Detect which cell encompasses the target text, then output its (x, y) center coordinate. 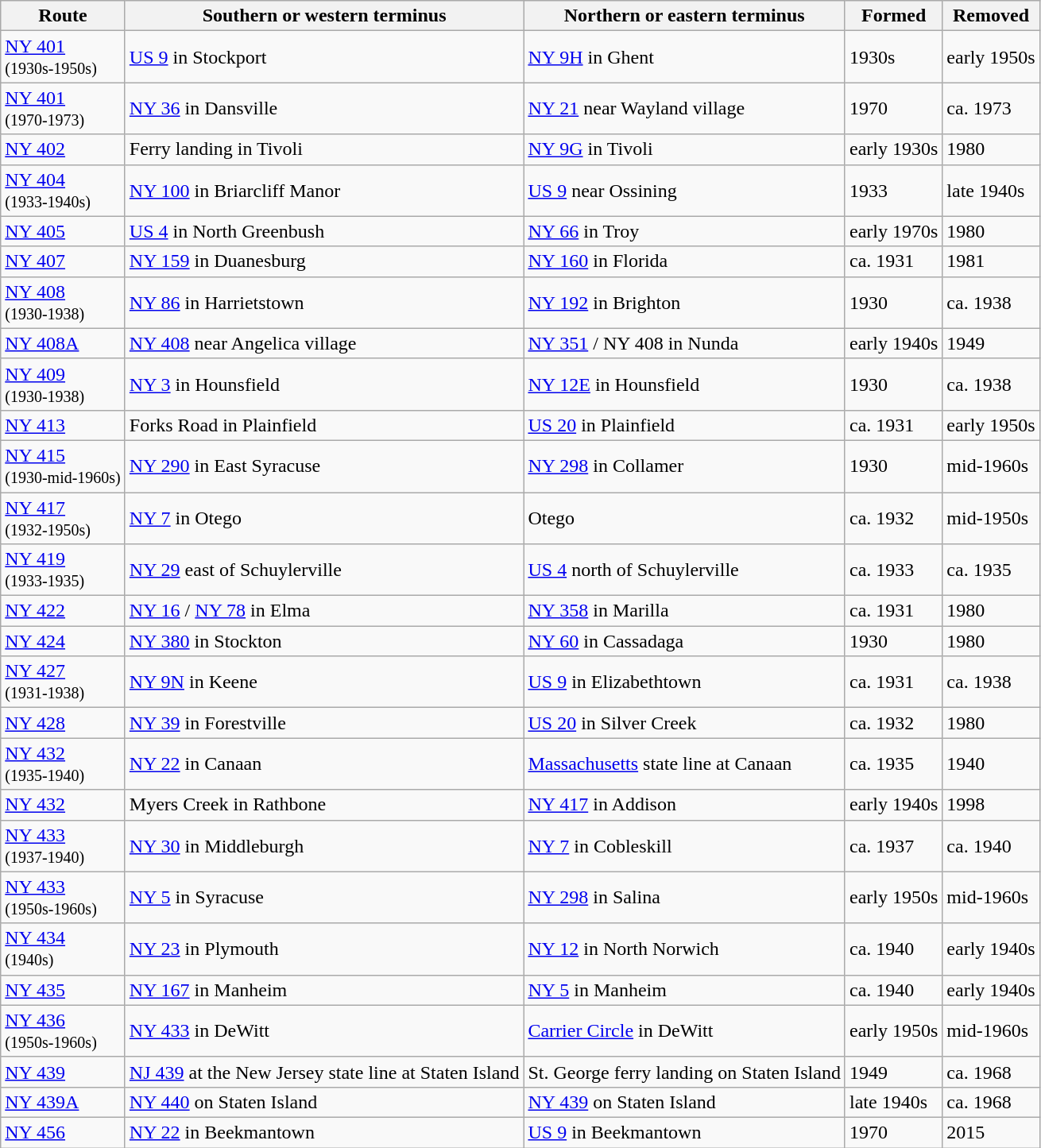
NY 401(1970-1973) (64, 108)
NY 439 on Staten Island (685, 1102)
NY 433(1937-1940) (64, 845)
NY 298 in Salina (685, 898)
Formed (893, 16)
ca. 1973 (991, 108)
NY 427(1931-1938) (64, 682)
NY 167 in Manheim (324, 990)
NY 433(1950s-1960s) (64, 898)
NY 415(1930-mid-1960s) (64, 466)
NY 7 in Otego (324, 518)
NY 422 (64, 611)
NY 9N in Keene (324, 682)
NY 428 (64, 723)
NY 433 in DeWitt (324, 1031)
Removed (991, 16)
NY 160 in Florida (685, 261)
US 20 in Silver Creek (685, 723)
NY 36 in Dansville (324, 108)
NY 407 (64, 261)
US 20 in Plainfield (685, 425)
NY 22 in Canaan (324, 764)
Forks Road in Plainfield (324, 425)
US 4 in North Greenbush (324, 231)
NY 22 in Beekmantown (324, 1132)
NY 66 in Troy (685, 231)
2015 (991, 1132)
NY 298 in Collamer (685, 466)
NY 16 / NY 78 in Elma (324, 611)
NY 12 in North Norwich (685, 949)
NY 5 in Syracuse (324, 898)
mid-1950s (991, 518)
NY 351 / NY 408 in Nunda (685, 343)
Ferry landing in Tivoli (324, 149)
1933 (893, 191)
NY 405 (64, 231)
ca. 1937 (893, 845)
Myers Creek in Rathbone (324, 805)
NY 380 in Stockton (324, 641)
NY 9H in Ghent (685, 57)
US 4 north of Schuylerville (685, 570)
NY 435 (64, 990)
1981 (991, 261)
NY 404(1933-1940s) (64, 191)
NY 60 in Cassadaga (685, 641)
NY 9G in Tivoli (685, 149)
Massachusetts state line at Canaan (685, 764)
NY 413 (64, 425)
NY 439 (64, 1072)
NY 159 in Duanesburg (324, 261)
NY 432 (64, 805)
US 9 in Elizabethtown (685, 682)
NY 434(1940s) (64, 949)
NY 290 in East Syracuse (324, 466)
NJ 439 at the New Jersey state line at Staten Island (324, 1072)
Otego (685, 518)
Northern or eastern terminus (685, 16)
NY 408 near Angelica village (324, 343)
NY 30 in Middleburgh (324, 845)
NY 409(1930-1938) (64, 385)
NY 440 on Staten Island (324, 1102)
NY 86 in Harrietstown (324, 302)
NY 23 in Plymouth (324, 949)
Carrier Circle in DeWitt (685, 1031)
NY 436(1950s-1960s) (64, 1031)
NY 432(1935-1940) (64, 764)
St. George ferry landing on Staten Island (685, 1072)
US 9 in Stockport (324, 57)
early 1930s (893, 149)
NY 3 in Hounsfield (324, 385)
NY 417 in Addison (685, 805)
NY 21 near Wayland village (685, 108)
NY 5 in Manheim (685, 990)
US 9 in Beekmantown (685, 1132)
NY 7 in Cobleskill (685, 845)
NY 29 east of Schuylerville (324, 570)
NY 417(1932-1950s) (64, 518)
NY 39 in Forestville (324, 723)
Route (64, 16)
NY 100 in Briarcliff Manor (324, 191)
NY 192 in Brighton (685, 302)
1940 (991, 764)
US 9 near Ossining (685, 191)
NY 408A (64, 343)
NY 402 (64, 149)
NY 408(1930-1938) (64, 302)
ca. 1933 (893, 570)
NY 456 (64, 1132)
Southern or western terminus (324, 16)
NY 424 (64, 641)
1930s (893, 57)
early 1970s (893, 231)
NY 401(1930s-1950s) (64, 57)
NY 12E in Hounsfield (685, 385)
NY 439A (64, 1102)
NY 419(1933-1935) (64, 570)
1998 (991, 805)
NY 358 in Marilla (685, 611)
